Return [x, y] of the center of cell containing provided text 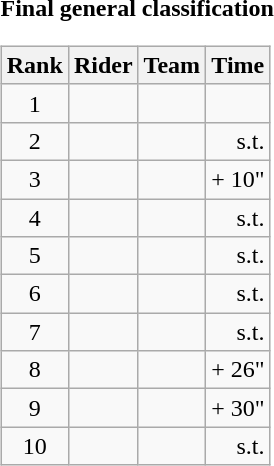
1 [34, 103]
3 [34, 179]
+ 30" [238, 408]
+ 10" [238, 179]
+ 26" [238, 370]
6 [34, 294]
2 [34, 141]
9 [34, 408]
7 [34, 332]
Team [172, 65]
5 [34, 256]
Time [238, 65]
4 [34, 217]
Rider [103, 65]
8 [34, 370]
Rank [34, 65]
10 [34, 446]
